Scan for the cell matching the given text and deliver its [X, Y] coordinate at center. 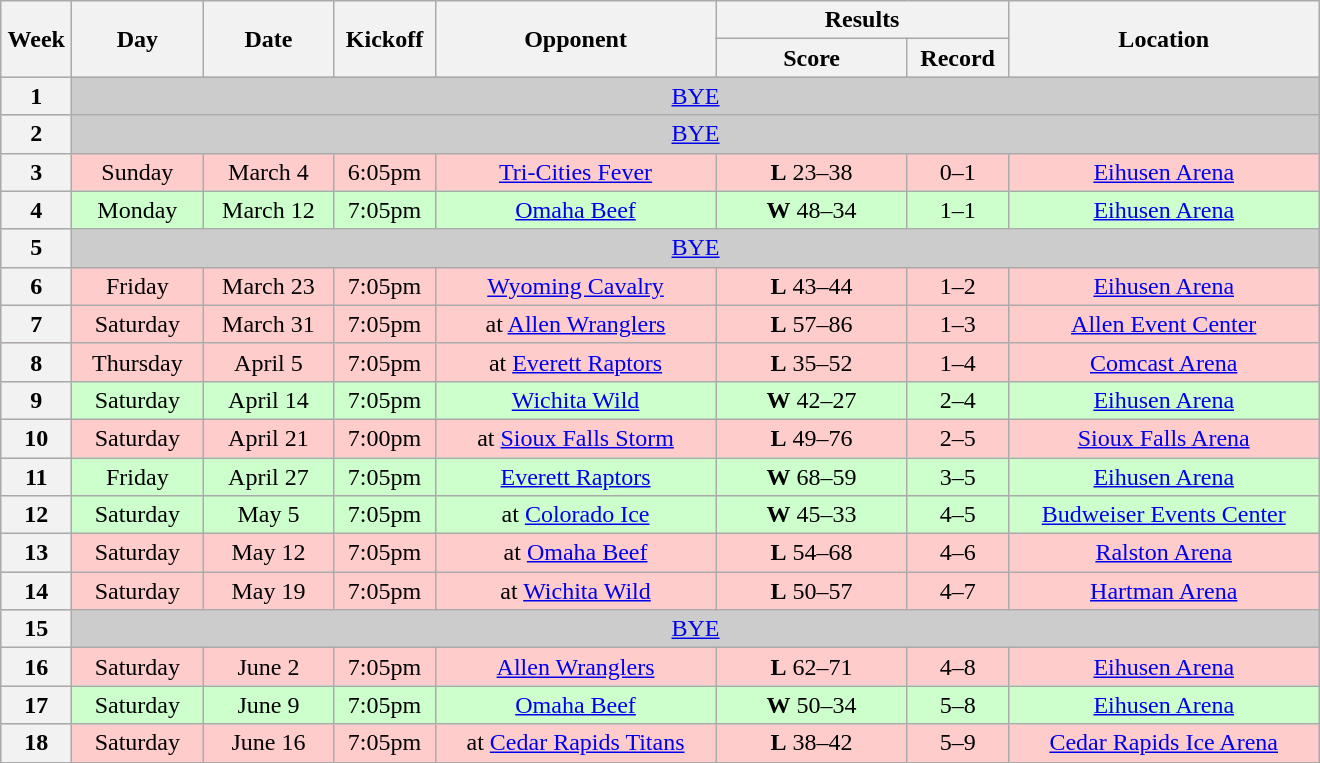
May 19 [268, 591]
Location [1164, 39]
Sioux Falls Arena [1164, 438]
L 62–71 [812, 667]
at Omaha Beef [576, 553]
L 49–76 [812, 438]
18 [36, 743]
L 23–38 [812, 172]
Budweiser Events Center [1164, 515]
1–3 [958, 324]
1–1 [958, 210]
Opponent [576, 39]
2–5 [958, 438]
Everett Raptors [576, 477]
Record [958, 58]
April 21 [268, 438]
at Everett Raptors [576, 362]
L 54–68 [812, 553]
W 42–27 [812, 400]
1 [36, 96]
4–7 [958, 591]
Wyoming Cavalry [576, 286]
L 38–42 [812, 743]
Ralston Arena [1164, 553]
Cedar Rapids Ice Arena [1164, 743]
2–4 [958, 400]
8 [36, 362]
7:00pm [384, 438]
L 35–52 [812, 362]
Tri-Cities Fever [576, 172]
3 [36, 172]
4–5 [958, 515]
10 [36, 438]
April 14 [268, 400]
March 12 [268, 210]
5–8 [958, 705]
6:05pm [384, 172]
April 5 [268, 362]
June 9 [268, 705]
13 [36, 553]
4–8 [958, 667]
17 [36, 705]
Week [36, 39]
at Allen Wranglers [576, 324]
5–9 [958, 743]
at Sioux Falls Storm [576, 438]
1–4 [958, 362]
at Cedar Rapids Titans [576, 743]
9 [36, 400]
3–5 [958, 477]
Score [812, 58]
Monday [138, 210]
Thursday [138, 362]
May 5 [268, 515]
4–6 [958, 553]
at Wichita Wild [576, 591]
June 16 [268, 743]
W 48–34 [812, 210]
March 23 [268, 286]
16 [36, 667]
Comcast Arena [1164, 362]
W 45–33 [812, 515]
March 31 [268, 324]
at Colorado Ice [576, 515]
May 12 [268, 553]
0–1 [958, 172]
1–2 [958, 286]
6 [36, 286]
March 4 [268, 172]
Results [862, 20]
Allen Event Center [1164, 324]
Date [268, 39]
June 2 [268, 667]
2 [36, 134]
Allen Wranglers [576, 667]
Kickoff [384, 39]
L 43–44 [812, 286]
Hartman Arena [1164, 591]
15 [36, 629]
W 50–34 [812, 705]
W 68–59 [812, 477]
L 57–86 [812, 324]
Day [138, 39]
Wichita Wild [576, 400]
7 [36, 324]
Sunday [138, 172]
14 [36, 591]
11 [36, 477]
April 27 [268, 477]
L 50–57 [812, 591]
5 [36, 248]
4 [36, 210]
12 [36, 515]
